From the cell containing the given text, extract its center point as [X, Y] coordinate. 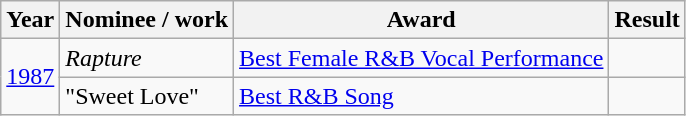
Rapture [147, 58]
Result [647, 20]
Award [422, 20]
"Sweet Love" [147, 96]
Year [30, 20]
1987 [30, 77]
Best Female R&B Vocal Performance [422, 58]
Best R&B Song [422, 96]
Nominee / work [147, 20]
